Extract the (x, y) coordinate from the center of the cell holding the provided text.  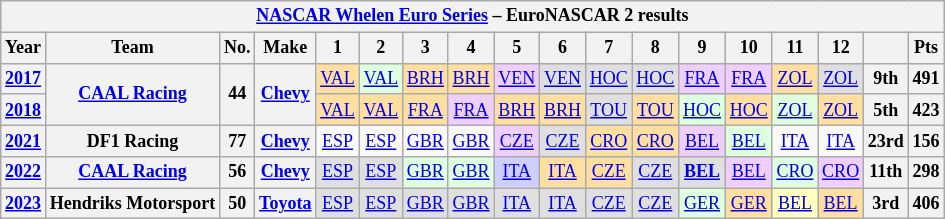
56 (238, 172)
2 (380, 48)
23rd (886, 140)
8 (656, 48)
156 (926, 140)
6 (563, 48)
7 (608, 48)
10 (748, 48)
12 (841, 48)
Pts (926, 48)
Make (286, 48)
Toyota (286, 204)
406 (926, 204)
2018 (24, 110)
Team (132, 48)
1 (338, 48)
2021 (24, 140)
11th (886, 172)
3rd (886, 204)
5 (517, 48)
DF1 Racing (132, 140)
2022 (24, 172)
298 (926, 172)
50 (238, 204)
No. (238, 48)
44 (238, 94)
77 (238, 140)
NASCAR Whelen Euro Series – EuroNASCAR 2 results (472, 16)
Year (24, 48)
11 (795, 48)
491 (926, 78)
3 (426, 48)
5th (886, 110)
9th (886, 78)
4 (471, 48)
2023 (24, 204)
9 (702, 48)
423 (926, 110)
Hendriks Motorsport (132, 204)
2017 (24, 78)
